Capture the cell that displays the provided text and extract its (X, Y) central coordinate. 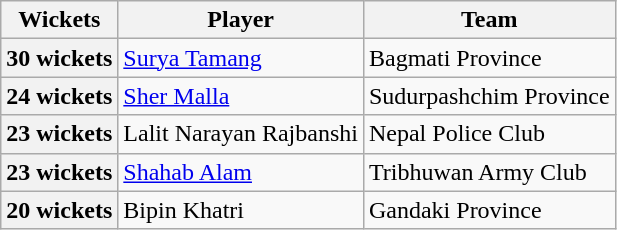
30 wickets (60, 58)
Tribhuwan Army Club (489, 172)
Lalit Narayan Rajbanshi (241, 134)
Wickets (60, 20)
Sher Malla (241, 96)
24 wickets (60, 96)
Player (241, 20)
Sudurpashchim Province (489, 96)
Shahab Alam (241, 172)
20 wickets (60, 210)
Gandaki Province (489, 210)
Bipin Khatri (241, 210)
Surya Tamang (241, 58)
Nepal Police Club (489, 134)
Team (489, 20)
Bagmati Province (489, 58)
